Detect which cell encompasses the target text, then output its (x, y) center coordinate. 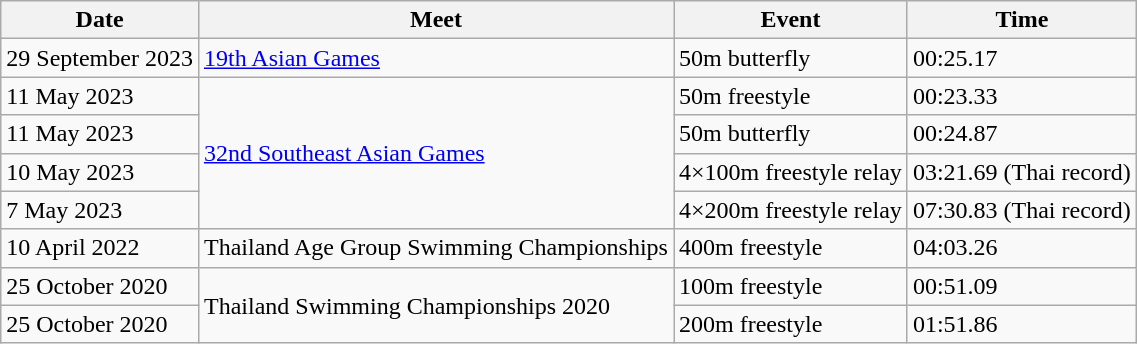
00:51.09 (1022, 286)
Meet (436, 20)
400m freestyle (791, 248)
29 September 2023 (100, 58)
01:51.86 (1022, 324)
19th Asian Games (436, 58)
50m freestyle (791, 96)
Thailand Swimming Championships 2020 (436, 305)
4×100m freestyle relay (791, 172)
Thailand Age Group Swimming Championships (436, 248)
07:30.83 (Thai record) (1022, 210)
4×200m freestyle relay (791, 210)
7 May 2023 (100, 210)
32nd Southeast Asian Games (436, 153)
00:23.33 (1022, 96)
00:24.87 (1022, 134)
10 April 2022 (100, 248)
Date (100, 20)
Time (1022, 20)
Event (791, 20)
03:21.69 (Thai record) (1022, 172)
00:25.17 (1022, 58)
200m freestyle (791, 324)
100m freestyle (791, 286)
04:03.26 (1022, 248)
10 May 2023 (100, 172)
